Return the [X, Y] coordinate for the center point of the cell that contains the specified text.  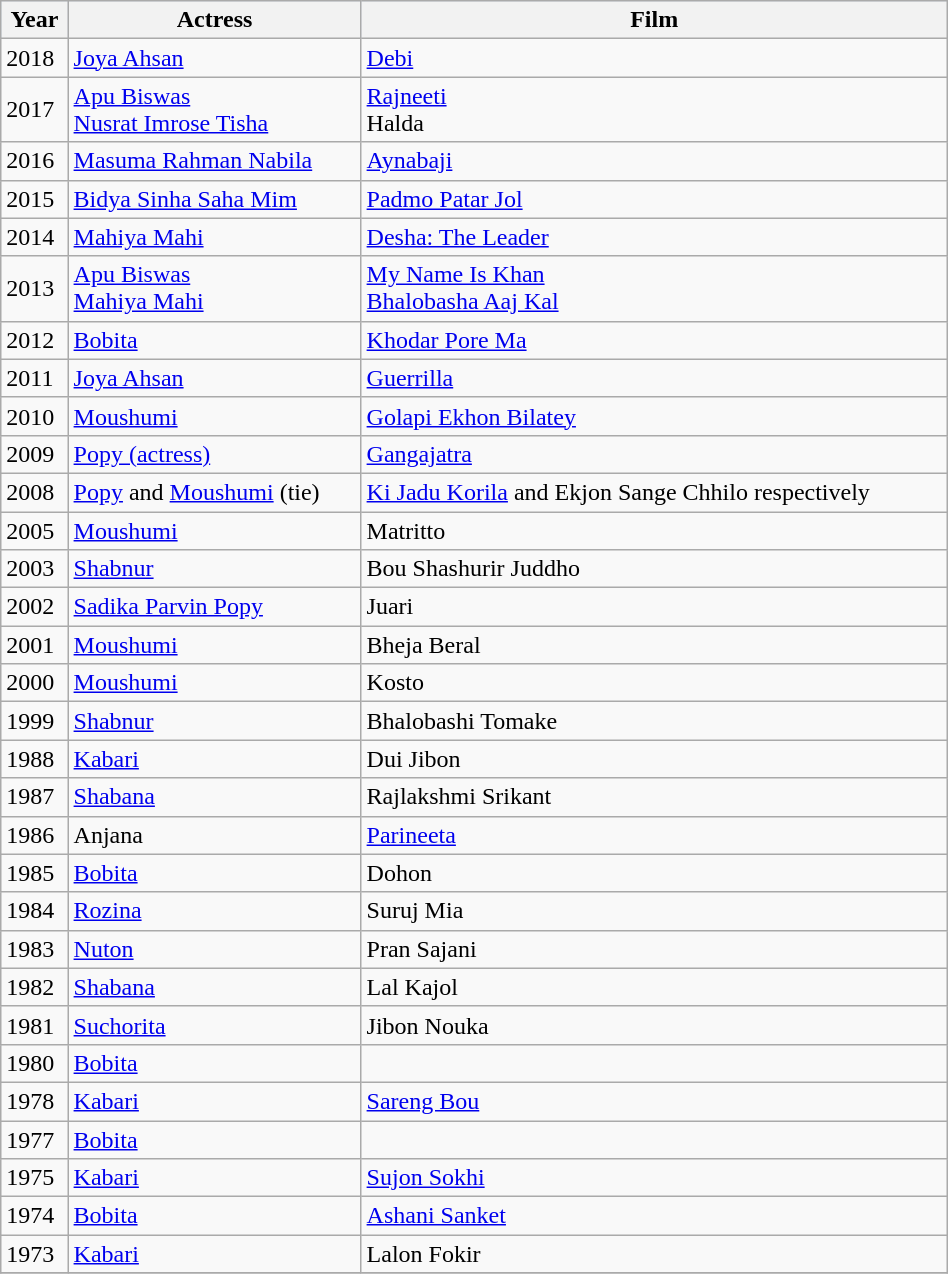
2016 [34, 161]
2017 [34, 110]
2001 [34, 645]
2012 [34, 340]
Suruj Mia [654, 911]
Sadika Parvin Popy [214, 607]
Golapi Ekhon Bilatey [654, 416]
Ki Jadu Korila and Ekjon Sange Chhilo respectively [654, 492]
Popy and Moushumi (tie) [214, 492]
2010 [34, 416]
Rajlakshmi Srikant [654, 797]
2011 [34, 378]
Sujon Sokhi [654, 1178]
2002 [34, 607]
Anjana [214, 835]
Gangajatra [654, 454]
2003 [34, 569]
2014 [34, 237]
Guerrilla [654, 378]
Dohon [654, 873]
1978 [34, 1101]
Bou Shashurir Juddho [654, 569]
Aynabaji [654, 161]
2000 [34, 683]
Juari [654, 607]
Rozina [214, 911]
1985 [34, 873]
RajneetiHalda [654, 110]
2018 [34, 58]
Ashani Sanket [654, 1216]
Jibon Nouka [654, 1025]
Year [34, 20]
Bheja Beral [654, 645]
Film [654, 20]
Pran Sajani [654, 949]
Nuton [214, 949]
Desha: The Leader [654, 237]
2008 [34, 492]
1987 [34, 797]
Mahiya Mahi [214, 237]
Kosto [654, 683]
Padmo Patar Jol [654, 199]
1999 [34, 721]
Khodar Pore Ma [654, 340]
1984 [34, 911]
Apu Biswas Mahiya Mahi [214, 288]
1983 [34, 949]
Matritto [654, 531]
1973 [34, 1254]
Actress [214, 20]
2009 [34, 454]
1974 [34, 1216]
1986 [34, 835]
2005 [34, 531]
Dui Jibon [654, 759]
Lalon Fokir [654, 1254]
Suchorita [214, 1025]
1988 [34, 759]
Parineeta [654, 835]
Apu BiswasNusrat Imrose Tisha [214, 110]
1981 [34, 1025]
Debi [654, 58]
1982 [34, 987]
2013 [34, 288]
Sareng Bou [654, 1101]
1977 [34, 1139]
1980 [34, 1063]
Lal Kajol [654, 987]
Popy (actress) [214, 454]
2015 [34, 199]
1975 [34, 1178]
My Name Is Khan Bhalobasha Aaj Kal [654, 288]
Bidya Sinha Saha Mim [214, 199]
Masuma Rahman Nabila [214, 161]
Bhalobashi Tomake [654, 721]
